Return (x, y) of the center of cell containing provided text 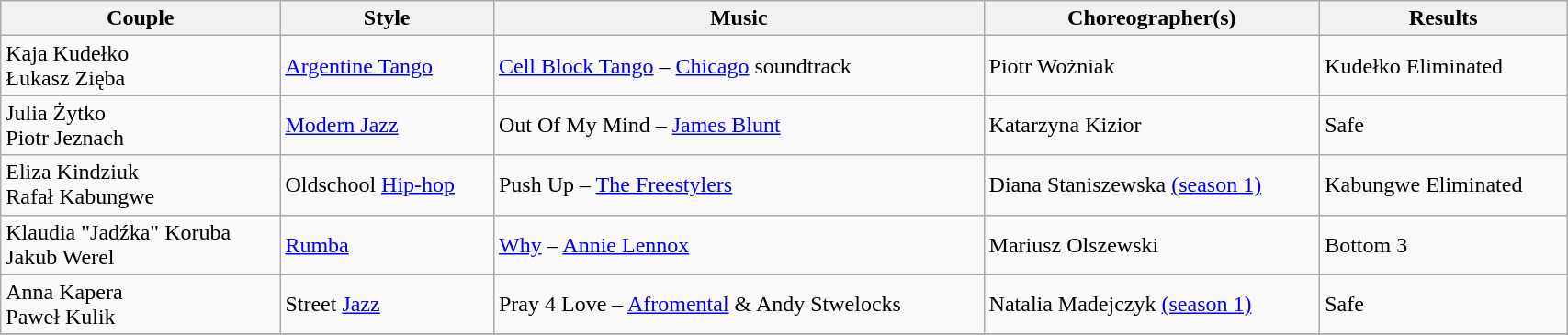
Anna KaperaPaweł Kulik (141, 305)
Kudełko Eliminated (1444, 66)
Choreographer(s) (1152, 18)
Diana Staniszewska (season 1) (1152, 185)
Couple (141, 18)
Piotr Wożniak (1152, 66)
Out Of My Mind – James Blunt (739, 125)
Natalia Madejczyk (season 1) (1152, 305)
Oldschool Hip-hop (388, 185)
Kaja KudełkoŁukasz Zięba (141, 66)
Argentine Tango (388, 66)
Julia ŻytkoPiotr Jeznach (141, 125)
Push Up – The Freestylers (739, 185)
Music (739, 18)
Style (388, 18)
Cell Block Tango – Chicago soundtrack (739, 66)
Katarzyna Kizior (1152, 125)
Modern Jazz (388, 125)
Pray 4 Love – Afromental & Andy Stwelocks (739, 305)
Why – Annie Lennox (739, 244)
Kabungwe Eliminated (1444, 185)
Klaudia "Jadźka" KorubaJakub Werel (141, 244)
Mariusz Olszewski (1152, 244)
Bottom 3 (1444, 244)
Results (1444, 18)
Rumba (388, 244)
Eliza KindziukRafał Kabungwe (141, 185)
Street Jazz (388, 305)
